Output the (X, Y) coordinate of the center of the cell containing the given text.  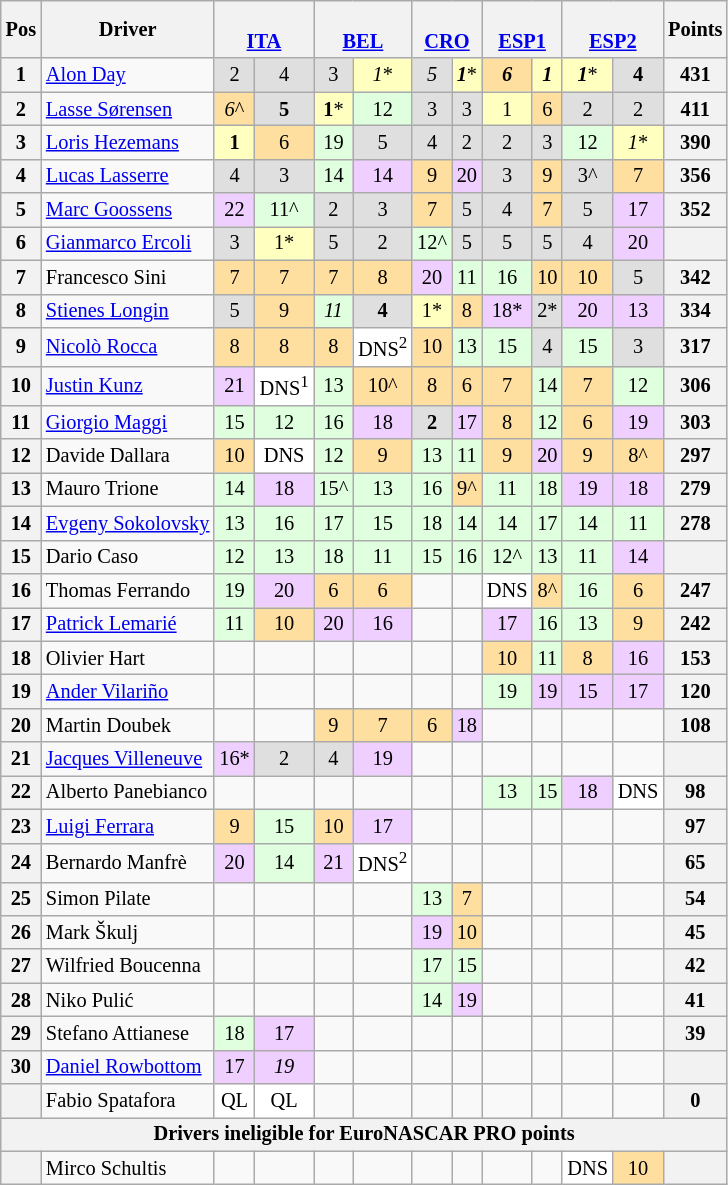
Justin Kunz (128, 386)
16* (234, 759)
42 (695, 966)
3^ (587, 176)
ITA (264, 29)
411 (695, 109)
ESP1 (522, 29)
Jacques Villeneuve (128, 759)
30 (21, 1067)
65 (695, 862)
Alon Day (128, 75)
Loris Hezemans (128, 142)
Driver (128, 29)
317 (695, 346)
279 (695, 489)
ESP2 (612, 29)
Fabio Spatafora (128, 1101)
Davide Dallara (128, 456)
DNS1 (284, 386)
Patrick Lemarié (128, 624)
Drivers ineligible for EuroNASCAR PRO points (364, 1134)
Points (695, 29)
39 (695, 1033)
Nicolò Rocca (128, 346)
Francesco Sini (128, 277)
24 (21, 862)
Martin Doubek (128, 725)
18* (507, 311)
Lasse Sørensen (128, 109)
27 (21, 966)
11^ (284, 210)
10^ (382, 386)
Dario Caso (128, 557)
334 (695, 311)
2* (547, 311)
6^ (234, 109)
Pos (21, 29)
Simon Pilate (128, 899)
390 (695, 142)
242 (695, 624)
Evgeny Sokolovsky (128, 523)
15^ (334, 489)
BEL (364, 29)
Mirco Schultis (128, 1168)
247 (695, 590)
Ander Vilariño (128, 691)
303 (695, 422)
431 (695, 75)
0 (695, 1101)
Giorgio Maggi (128, 422)
356 (695, 176)
98 (695, 792)
153 (695, 658)
Alberto Panebianco (128, 792)
Bernardo Manfrè (128, 862)
Mark Škulj (128, 932)
108 (695, 725)
Stefano Attianese (128, 1033)
120 (695, 691)
342 (695, 277)
297 (695, 456)
9^ (467, 489)
23 (21, 826)
Wilfried Boucenna (128, 966)
26 (21, 932)
97 (695, 826)
Daniel Rowbottom (128, 1067)
Marc Goossens (128, 210)
Stienes Longin (128, 311)
45 (695, 932)
Olivier Hart (128, 658)
Lucas Lasserre (128, 176)
Luigi Ferrara (128, 826)
28 (21, 1000)
278 (695, 523)
Mauro Trione (128, 489)
CRO (447, 29)
41 (695, 1000)
306 (695, 386)
Thomas Ferrando (128, 590)
25 (21, 899)
29 (21, 1033)
Niko Pulić (128, 1000)
54 (695, 899)
352 (695, 210)
Gianmarco Ercoli (128, 243)
